Extract the (x, y) coordinate from the center of the cell holding the provided text.  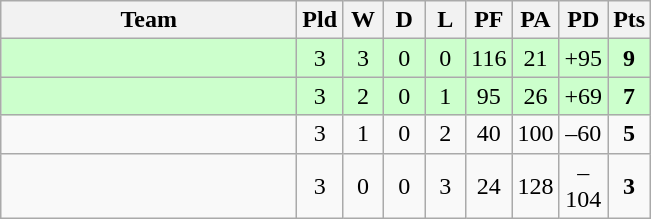
L (446, 20)
+95 (584, 58)
5 (630, 134)
116 (489, 58)
24 (489, 186)
95 (489, 96)
7 (630, 96)
–60 (584, 134)
D (404, 20)
W (364, 20)
21 (536, 58)
PD (584, 20)
128 (536, 186)
–104 (584, 186)
9 (630, 58)
Pld (320, 20)
PA (536, 20)
PF (489, 20)
26 (536, 96)
Team (149, 20)
+69 (584, 96)
100 (536, 134)
40 (489, 134)
Pts (630, 20)
